Return the [x, y] coordinate for the center point of the cell that contains the specified text.  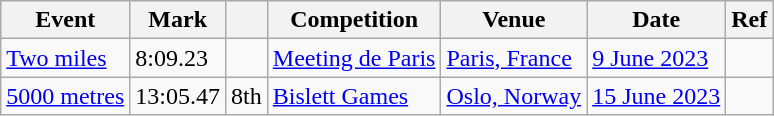
13:05.47 [178, 96]
Venue [514, 20]
5000 metres [66, 96]
Oslo, Norway [514, 96]
Paris, France [514, 58]
Date [656, 20]
Competition [354, 20]
Bislett Games [354, 96]
Meeting de Paris [354, 58]
9 June 2023 [656, 58]
Mark [178, 20]
8th [247, 96]
15 June 2023 [656, 96]
Ref [750, 20]
Event [66, 20]
8:09.23 [178, 58]
Two miles [66, 58]
